Search for the cell housing the specified text and yield its [X, Y] center coordinate. 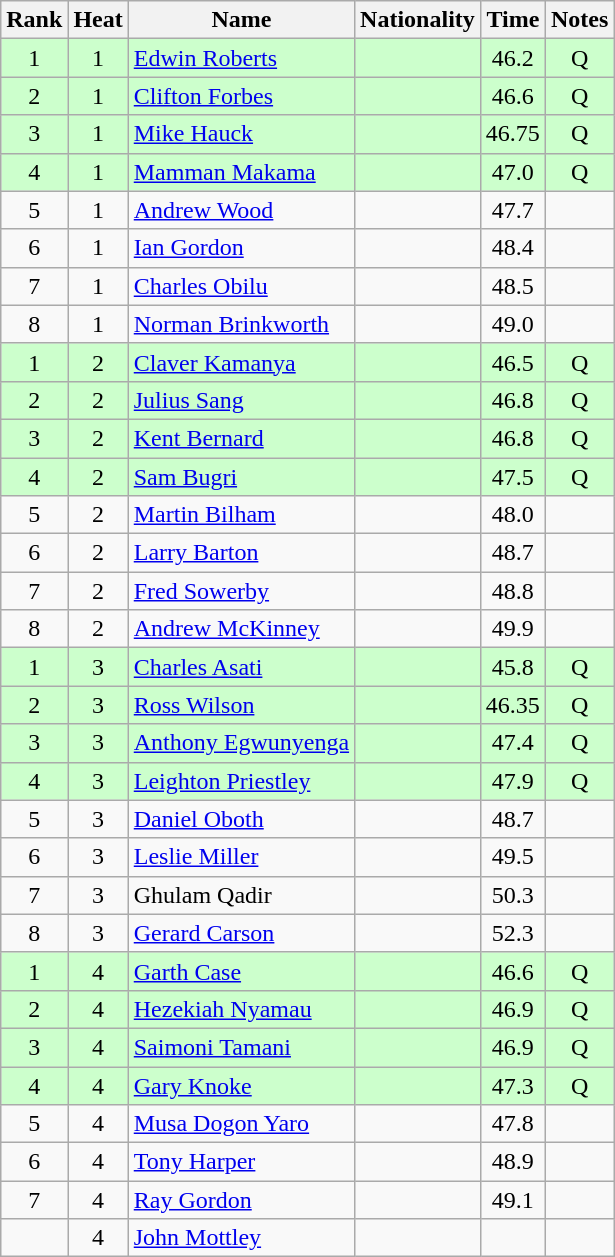
48.4 [512, 248]
Hezekiah Nyamau [241, 1009]
49.9 [512, 629]
Mike Hauck [241, 134]
47.4 [512, 743]
48.0 [512, 515]
Anthony Egwunyenga [241, 743]
47.7 [512, 210]
Larry Barton [241, 553]
Julius Sang [241, 400]
47.5 [512, 477]
Nationality [418, 20]
49.5 [512, 857]
Gerard Carson [241, 933]
49.1 [512, 1200]
Edwin Roberts [241, 58]
52.3 [512, 933]
Rank [34, 20]
John Mottley [241, 1238]
Andrew McKinney [241, 629]
Daniel Oboth [241, 819]
Fred Sowerby [241, 591]
Kent Bernard [241, 438]
Ray Gordon [241, 1200]
Garth Case [241, 971]
Charles Asati [241, 667]
Saimoni Tamani [241, 1047]
47.3 [512, 1085]
Clifton Forbes [241, 96]
48.9 [512, 1162]
Leslie Miller [241, 857]
49.0 [512, 324]
Name [241, 20]
Mamman Makama [241, 172]
Sam Bugri [241, 477]
Heat [98, 20]
Norman Brinkworth [241, 324]
Tony Harper [241, 1162]
Gary Knoke [241, 1085]
Time [512, 20]
48.5 [512, 286]
48.8 [512, 591]
Leighton Priestley [241, 781]
Musa Dogon Yaro [241, 1124]
Martin Bilham [241, 515]
46.35 [512, 705]
46.75 [512, 134]
47.0 [512, 172]
Notes [579, 20]
Ghulam Qadir [241, 895]
45.8 [512, 667]
Charles Obilu [241, 286]
Ian Gordon [241, 248]
46.2 [512, 58]
47.8 [512, 1124]
Andrew Wood [241, 210]
47.9 [512, 781]
46.5 [512, 362]
Claver Kamanya [241, 362]
50.3 [512, 895]
Ross Wilson [241, 705]
